Return the (X, Y) coordinate for the center point of the cell that contains the specified text.  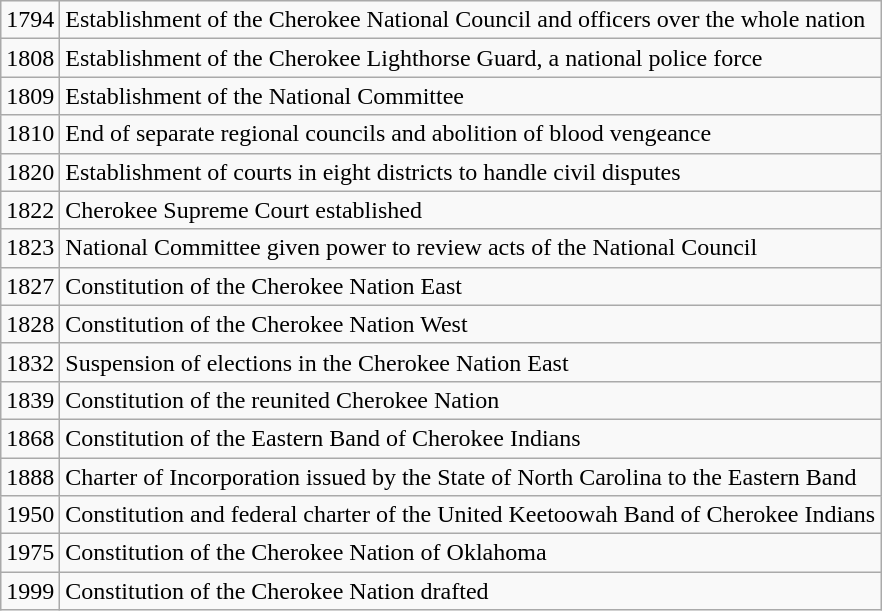
1822 (30, 210)
Constitution of the Cherokee Nation of Oklahoma (470, 553)
End of separate regional councils and abolition of blood vengeance (470, 134)
Cherokee Supreme Court established (470, 210)
1950 (30, 515)
Establishment of the Cherokee Lighthorse Guard, a national police force (470, 58)
Constitution of the Cherokee Nation West (470, 324)
1808 (30, 58)
1832 (30, 362)
1868 (30, 438)
Establishment of the Cherokee National Council and officers over the whole nation (470, 20)
Constitution of the Cherokee Nation East (470, 286)
Suspension of elections in the Cherokee Nation East (470, 362)
1820 (30, 172)
1839 (30, 400)
1827 (30, 286)
National Committee given power to review acts of the National Council (470, 248)
Establishment of the National Committee (470, 96)
Constitution of the reunited Cherokee Nation (470, 400)
Constitution of the Cherokee Nation drafted (470, 591)
1823 (30, 248)
1888 (30, 477)
Charter of Incorporation issued by the State of North Carolina to the Eastern Band (470, 477)
Establishment of courts in eight districts to handle civil disputes (470, 172)
1975 (30, 553)
Constitution of the Eastern Band of Cherokee Indians (470, 438)
1809 (30, 96)
1999 (30, 591)
1828 (30, 324)
Constitution and federal charter of the United Keetoowah Band of Cherokee Indians (470, 515)
1794 (30, 20)
1810 (30, 134)
